Extract the [x, y] coordinate from the center of the cell holding the provided text.  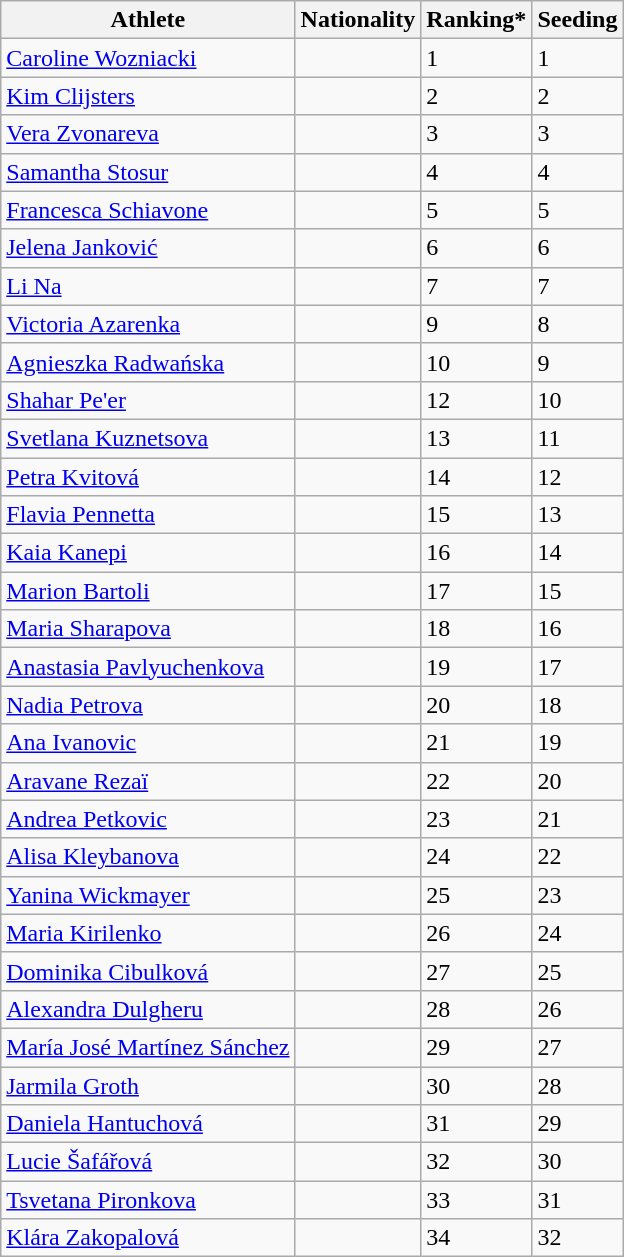
Samantha Stosur [148, 172]
Alexandra Dulgheru [148, 1009]
Daniela Hantuchová [148, 1124]
Nadia Petrova [148, 705]
Anastasia Pavlyuchenkova [148, 667]
Kim Clijsters [148, 96]
11 [578, 438]
Vera Zvonareva [148, 134]
Tsvetana Pironkova [148, 1200]
Victoria Azarenka [148, 324]
Jarmila Groth [148, 1085]
Lucie Šafářová [148, 1162]
34 [476, 1238]
Andrea Petkovic [148, 819]
Jelena Janković [148, 248]
Dominika Cibulková [148, 971]
8 [578, 324]
33 [476, 1200]
Shahar Pe'er [148, 400]
Caroline Wozniacki [148, 58]
Kaia Kanepi [148, 553]
Nationality [358, 20]
Li Na [148, 286]
Athlete [148, 20]
Maria Kirilenko [148, 933]
Maria Sharapova [148, 629]
Marion Bartoli [148, 591]
Alisa Kleybanova [148, 857]
Seeding [578, 20]
Petra Kvitová [148, 477]
Yanina Wickmayer [148, 895]
Svetlana Kuznetsova [148, 438]
María José Martínez Sánchez [148, 1047]
Aravane Rezaï [148, 781]
Ranking* [476, 20]
Agnieszka Radwańska [148, 362]
Ana Ivanovic [148, 743]
Klára Zakopalová [148, 1238]
Flavia Pennetta [148, 515]
Francesca Schiavone [148, 210]
